Capture the cell that displays the provided text and extract its [X, Y] central coordinate. 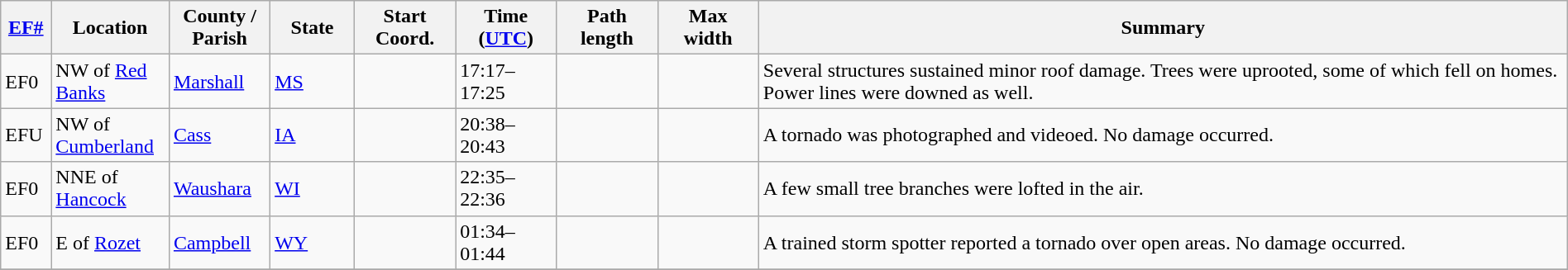
EF# [26, 28]
WI [313, 188]
MS [313, 81]
E of Rozet [111, 243]
Start Coord. [404, 28]
20:38–20:43 [506, 135]
17:17–17:25 [506, 81]
A trained storm spotter reported a tornado over open areas. No damage occurred. [1163, 243]
NNE of Hancock [111, 188]
Time (UTC) [506, 28]
Max width [708, 28]
State [313, 28]
Several structures sustained minor roof damage. Trees were uprooted, some of which fell on homes. Power lines were downed as well. [1163, 81]
Summary [1163, 28]
A few small tree branches were lofted in the air. [1163, 188]
WY [313, 243]
Cass [219, 135]
A tornado was photographed and videoed. No damage occurred. [1163, 135]
Campbell [219, 243]
County / Parish [219, 28]
22:35–22:36 [506, 188]
EFU [26, 135]
01:34–01:44 [506, 243]
NW of Cumberland [111, 135]
Location [111, 28]
NW of Red Banks [111, 81]
Waushara [219, 188]
Path length [607, 28]
IA [313, 135]
Marshall [219, 81]
